Return [x, y] of the center of cell containing provided text 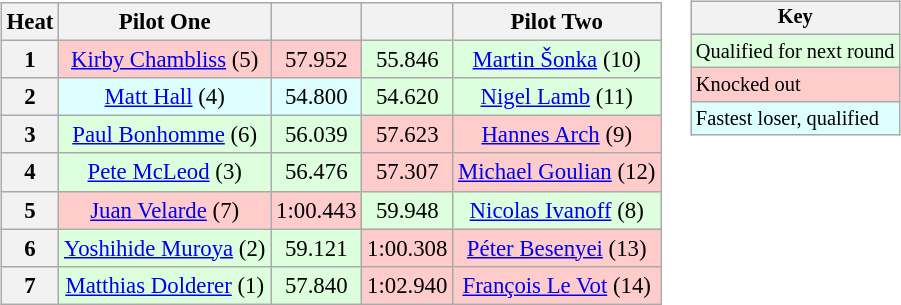
Paul Bonhomme (6) [165, 135]
Qualified for next round [795, 51]
François Le Vot (14) [557, 285]
1:02.940 [408, 285]
57.952 [316, 60]
Kirby Chambliss (5) [165, 60]
56.039 [316, 135]
Pilot One [165, 22]
Juan Velarde (7) [165, 210]
Matt Hall (4) [165, 97]
Martin Šonka (10) [557, 60]
Michael Goulian (12) [557, 172]
Yoshihide Muroya (2) [165, 248]
2 [30, 97]
Nicolas Ivanoff (8) [557, 210]
Hannes Arch (9) [557, 135]
1:00.443 [316, 210]
54.800 [316, 97]
3 [30, 135]
4 [30, 172]
5 [30, 210]
59.948 [408, 210]
Nigel Lamb (11) [557, 97]
56.476 [316, 172]
6 [30, 248]
Knocked out [795, 85]
Pete McLeod (3) [165, 172]
7 [30, 285]
57.307 [408, 172]
59.121 [316, 248]
Péter Besenyei (13) [557, 248]
1 [30, 60]
Pilot Two [557, 22]
55.846 [408, 60]
Heat [30, 22]
57.623 [408, 135]
1:00.308 [408, 248]
Key [795, 18]
57.840 [316, 285]
Fastest loser, qualified [795, 119]
Matthias Dolderer (1) [165, 285]
54.620 [408, 97]
